Return (x, y) of the center of cell containing provided text 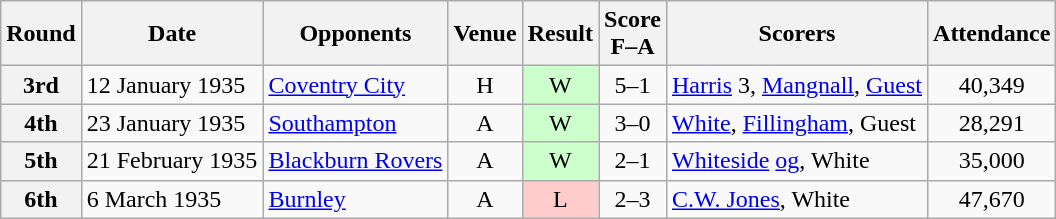
Result (560, 34)
Burnley (356, 199)
L (560, 199)
Harris 3, Mangnall, Guest (796, 85)
Attendance (992, 34)
Round (41, 34)
35,000 (992, 161)
Scorers (796, 34)
3–0 (633, 123)
Coventry City (356, 85)
2–1 (633, 161)
Opponents (356, 34)
23 January 1935 (172, 123)
Southampton (356, 123)
6 March 1935 (172, 199)
4th (41, 123)
5–1 (633, 85)
40,349 (992, 85)
5th (41, 161)
2–3 (633, 199)
47,670 (992, 199)
ScoreF–A (633, 34)
White, Fillingham, Guest (796, 123)
Whiteside og, White (796, 161)
28,291 (992, 123)
6th (41, 199)
21 February 1935 (172, 161)
3rd (41, 85)
Date (172, 34)
C.W. Jones, White (796, 199)
12 January 1935 (172, 85)
Venue (485, 34)
Blackburn Rovers (356, 161)
H (485, 85)
